Output the (X, Y) coordinate of the center of the cell containing the given text.  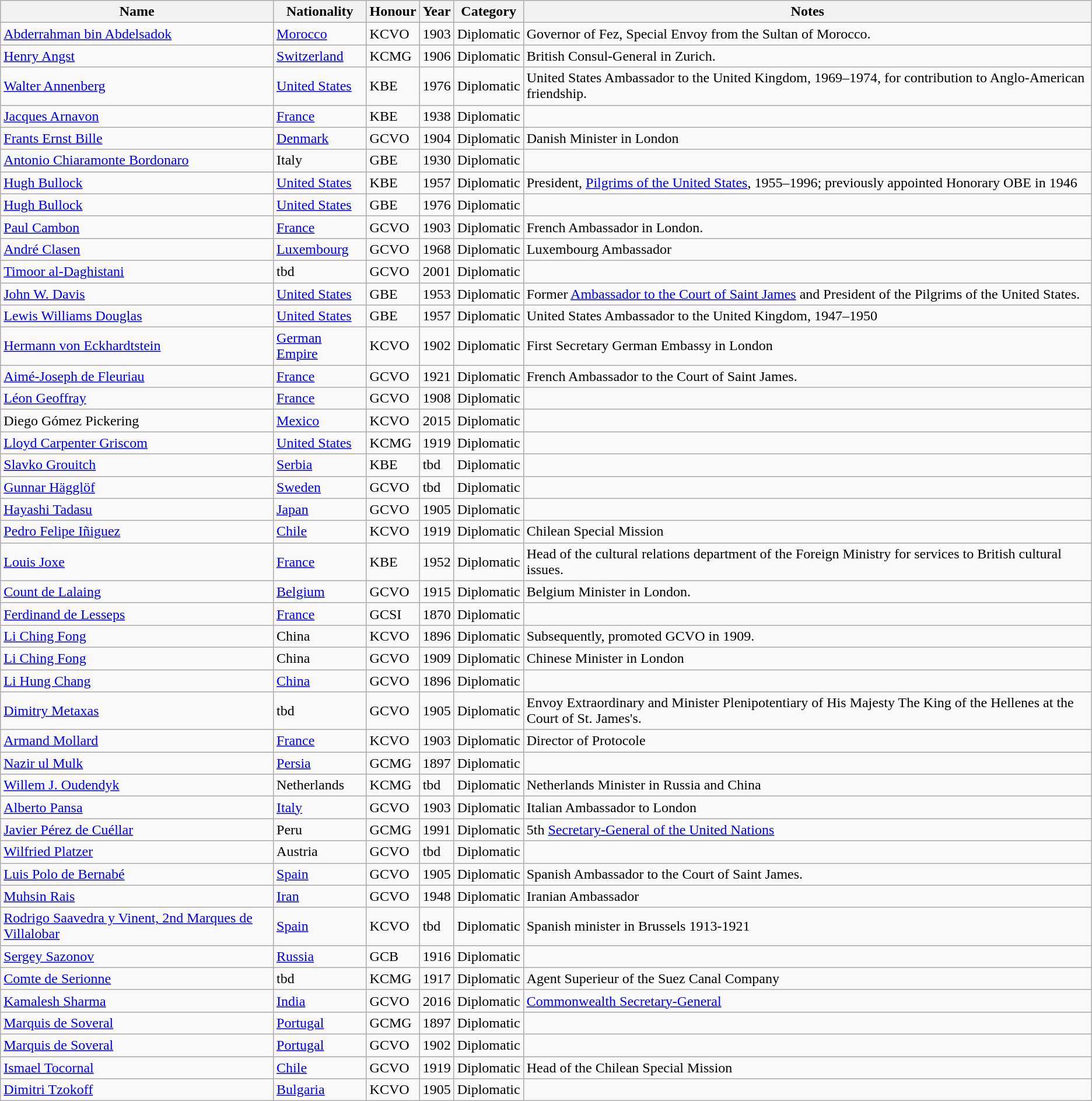
1917 (436, 978)
Governor of Fez, Special Envoy from the Sultan of Morocco. (807, 34)
Name (137, 12)
Lewis Williams Douglas (137, 316)
1930 (436, 160)
Li Hung Chang (137, 681)
Gunnar Hägglöf (137, 487)
Sergey Sazonov (137, 956)
1909 (436, 658)
Danish Minister in London (807, 138)
Comte de Serionne (137, 978)
Notes (807, 12)
Mexico (320, 421)
Luxembourg (320, 249)
Frants Ernst Bille (137, 138)
Head of the cultural relations department of the Foreign Ministry for services to British cultural issues. (807, 561)
Agent Superieur of the Suez Canal Company (807, 978)
Chilean Special Mission (807, 532)
Year (436, 12)
Hayashi Tadasu (137, 509)
Head of the Chilean Special Mission (807, 1067)
Iranian Ambassador (807, 896)
India (320, 1001)
Sweden (320, 487)
United States Ambassador to the United Kingdom, 1969–1974, for contribution to Anglo-American friendship. (807, 86)
1921 (436, 376)
Abderrahman bin Abdelsadok (137, 34)
Dimitry Metaxas (137, 711)
Former Ambassador to the Court of Saint James and President of the Pilgrims of the United States. (807, 293)
GCB (393, 956)
Bulgaria (320, 1090)
1870 (436, 614)
British Consul-General in Zurich. (807, 56)
Italian Ambassador to London (807, 808)
First Secretary German Embassy in London (807, 347)
Antonio Chiaramonte Bordonaro (137, 160)
Director of Protocole (807, 741)
Jacques Arnavon (137, 116)
1953 (436, 293)
Spanish minister in Brussels 1913-1921 (807, 927)
Luxembourg Ambassador (807, 249)
Japan (320, 509)
Persia (320, 763)
Belgium (320, 592)
GCSI (393, 614)
Muhsin Rais (137, 896)
Serbia (320, 465)
Armand Mollard (137, 741)
Category (489, 12)
Belgium Minister in London. (807, 592)
Luis Polo de Bernabé (137, 874)
Henry Angst (137, 56)
Dimitri Tzokoff (137, 1090)
Léon Geoffray (137, 399)
Denmark (320, 138)
Morocco (320, 34)
Switzerland (320, 56)
John W. Davis (137, 293)
2016 (436, 1001)
Pedro Felipe Iñiguez (137, 532)
Count de Lalaing (137, 592)
1915 (436, 592)
Kamalesh Sharma (137, 1001)
Netherlands Minister in Russia and China (807, 785)
1908 (436, 399)
Alberto Pansa (137, 808)
1948 (436, 896)
Nazir ul Mulk (137, 763)
1916 (436, 956)
1904 (436, 138)
Louis Joxe (137, 561)
Paul Cambon (137, 227)
1952 (436, 561)
Austria (320, 852)
German Empire (320, 347)
Peru (320, 830)
French Ambassador to the Court of Saint James. (807, 376)
President, Pilgrims of the United States, 1955–1996; previously appointed Honorary OBE in 1946 (807, 183)
Iran (320, 896)
Subsequently, promoted GCVO in 1909. (807, 636)
Spanish Ambassador to the Court of Saint James. (807, 874)
Lloyd Carpenter Griscom (137, 443)
Javier Pérez de Cuéllar (137, 830)
1968 (436, 249)
Ismael Tocornal (137, 1067)
Willem J. Oudendyk (137, 785)
André Clasen (137, 249)
Envoy Extraordinary and Minister Plenipotentiary of His Majesty The King of the Hellenes at the Court of St. James's. (807, 711)
2015 (436, 421)
Diego Gómez Pickering (137, 421)
Honour (393, 12)
1938 (436, 116)
Wilfried Platzer (137, 852)
Aimé-Joseph de Fleuriau (137, 376)
5th Secretary-General of the United Nations (807, 830)
Commonwealth Secretary-General (807, 1001)
Chinese Minister in London (807, 658)
Ferdinand de Lesseps (137, 614)
2001 (436, 271)
Netherlands (320, 785)
United States Ambassador to the United Kingdom, 1947–1950 (807, 316)
1906 (436, 56)
Russia (320, 956)
Timoor al-Daghistani (137, 271)
Rodrigo Saavedra y Vinent, 2nd Marques de Villalobar (137, 927)
French Ambassador in London. (807, 227)
Nationality (320, 12)
Walter Annenberg (137, 86)
Slavko Grouitch (137, 465)
1991 (436, 830)
Hermann von Eckhardtstein (137, 347)
